Search for the cell housing the specified text and yield its (x, y) center coordinate. 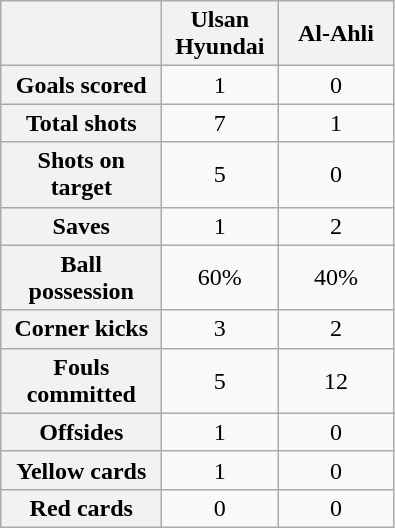
Goals scored (82, 85)
Corner kicks (82, 329)
40% (336, 278)
Fouls committed (82, 380)
Offsides (82, 432)
Al-Ahli (336, 34)
7 (220, 123)
Shots on target (82, 174)
Ulsan Hyundai (220, 34)
Saves (82, 226)
60% (220, 278)
Yellow cards (82, 470)
3 (220, 329)
Ball possession (82, 278)
Red cards (82, 508)
Total shots (82, 123)
12 (336, 380)
